For the text-containing cell, return its midpoint in [x, y] coordinate format. 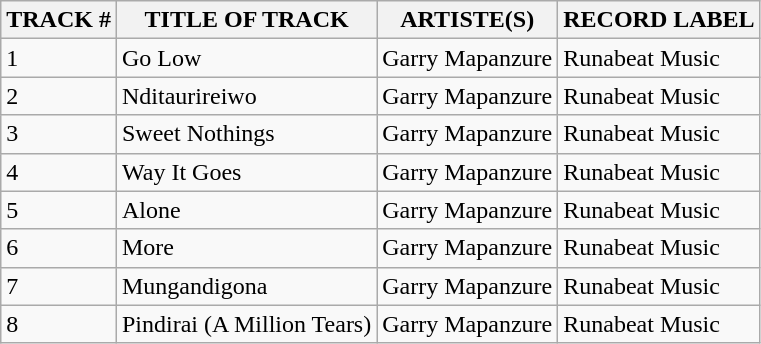
Alone [246, 210]
Nditaurireiwo [246, 96]
RECORD LABEL [659, 20]
Mungandigona [246, 286]
5 [59, 210]
More [246, 248]
3 [59, 134]
ARTISTE(S) [468, 20]
Pindirai (A Million Tears) [246, 324]
6 [59, 248]
TRACK # [59, 20]
7 [59, 286]
Go Low [246, 58]
8 [59, 324]
2 [59, 96]
4 [59, 172]
TITLE OF TRACK [246, 20]
Sweet Nothings [246, 134]
1 [59, 58]
Way It Goes [246, 172]
